Scan for the cell matching the given text and deliver its (x, y) coordinate at center. 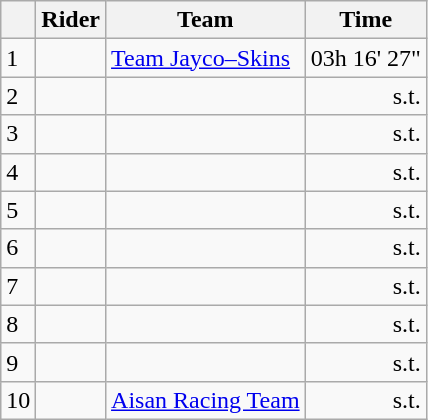
Team Jayco–Skins (206, 58)
8 (18, 324)
Time (366, 20)
6 (18, 248)
10 (18, 400)
Rider (71, 20)
03h 16' 27" (366, 58)
7 (18, 286)
4 (18, 172)
Aisan Racing Team (206, 400)
5 (18, 210)
3 (18, 134)
1 (18, 58)
9 (18, 362)
2 (18, 96)
Team (206, 20)
